For the text-containing cell, return its midpoint in [x, y] coordinate format. 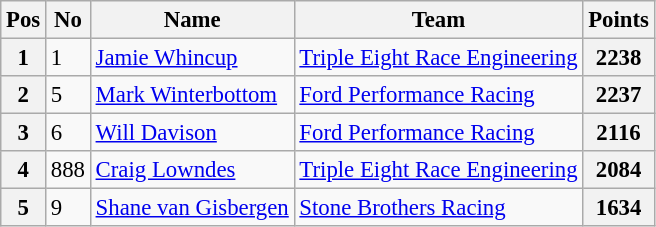
3 [24, 133]
Name [192, 20]
Points [618, 20]
888 [68, 170]
4 [24, 170]
2238 [618, 58]
2116 [618, 133]
Jamie Whincup [192, 58]
6 [68, 133]
2 [24, 95]
2084 [618, 170]
Team [438, 20]
Will Davison [192, 133]
Shane van Gisbergen [192, 208]
Stone Brothers Racing [438, 208]
1634 [618, 208]
No [68, 20]
2237 [618, 95]
Mark Winterbottom [192, 95]
9 [68, 208]
Pos [24, 20]
Craig Lowndes [192, 170]
